Pinpoint the cell where the given text exists, returning its (X, Y) midpoint coordinate. 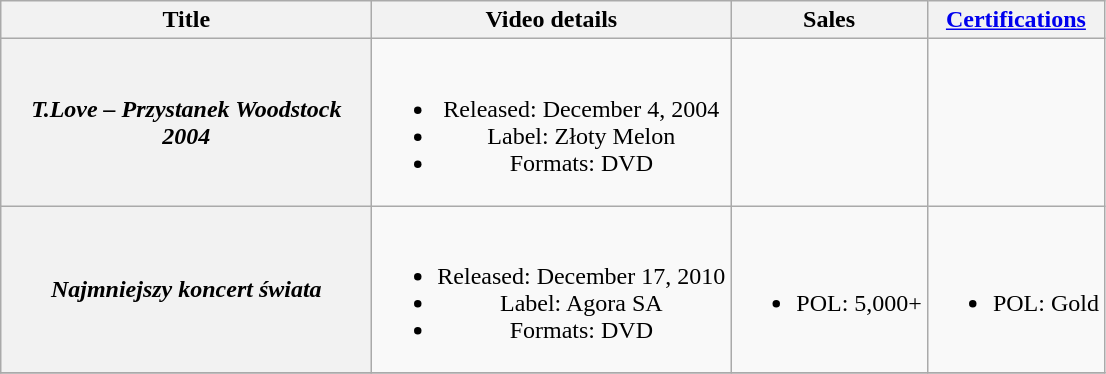
Sales (830, 20)
Video details (552, 20)
Najmniejszy koncert świata (186, 290)
Title (186, 20)
Released: December 17, 2010Label: Agora SAFormats: DVD (552, 290)
Released: December 4, 2004Label: Złoty MelonFormats: DVD (552, 122)
POL: Gold (1016, 290)
Certifications (1016, 20)
POL: 5,000+ (830, 290)
T.Love – Przystanek Woodstock 2004 (186, 122)
